For the text-containing cell, return its midpoint in [X, Y] coordinate format. 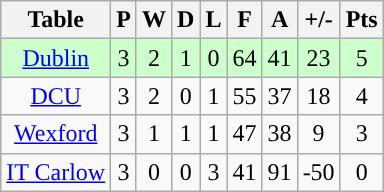
P [124, 20]
91 [280, 172]
9 [318, 134]
+/- [318, 20]
-50 [318, 172]
64 [244, 58]
4 [362, 96]
Pts [362, 20]
W [154, 20]
18 [318, 96]
Wexford [56, 134]
L [214, 20]
A [280, 20]
47 [244, 134]
F [244, 20]
D [185, 20]
37 [280, 96]
Dublin [56, 58]
23 [318, 58]
38 [280, 134]
IT Carlow [56, 172]
DCU [56, 96]
Table [56, 20]
5 [362, 58]
55 [244, 96]
